Output the [x, y] coordinate of the center of the cell containing the given text.  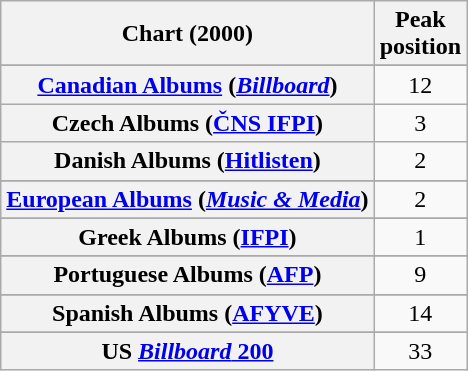
European Albums (Music & Media) [188, 199]
Spanish Albums (AFYVE) [188, 313]
3 [420, 123]
Danish Albums (Hitlisten) [188, 161]
9 [420, 275]
US Billboard 200 [188, 351]
1 [420, 237]
Canadian Albums (Billboard) [188, 85]
Portuguese Albums (AFP) [188, 275]
Czech Albums (ČNS IFPI) [188, 123]
Chart (2000) [188, 34]
12 [420, 85]
14 [420, 313]
33 [420, 351]
Peakposition [420, 34]
Greek Albums (IFPI) [188, 237]
